For the text-containing cell, return its midpoint in (x, y) coordinate format. 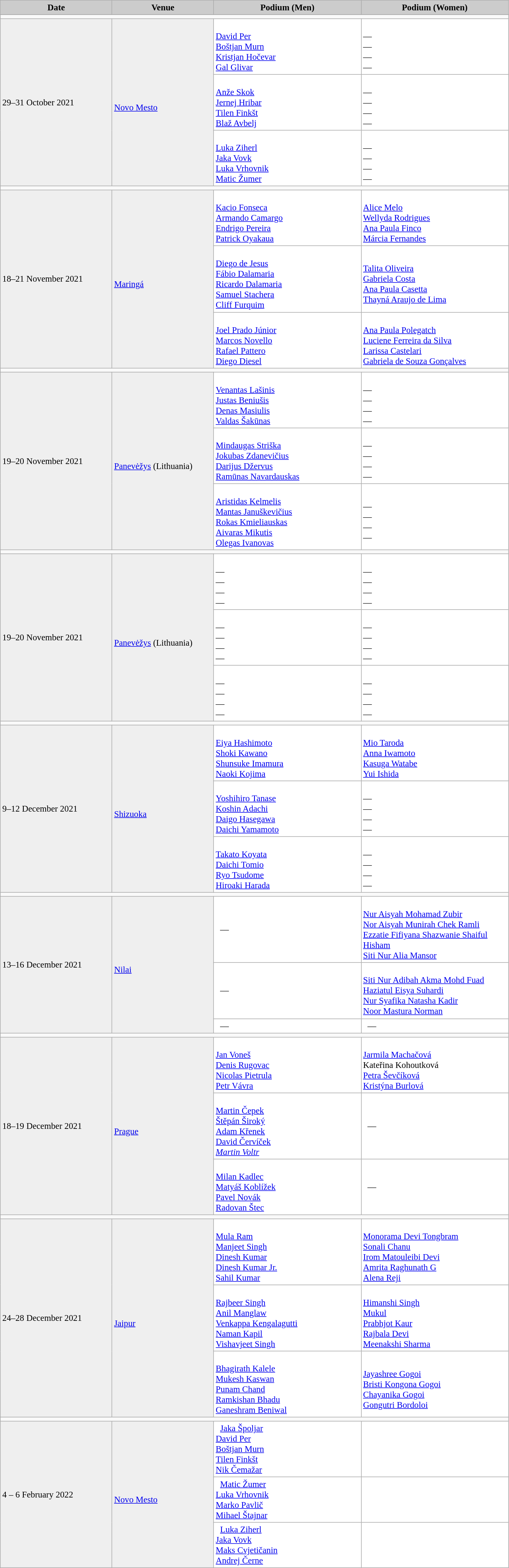
Diego de JesusFábio DalamariaRicardo DalamariaSamuel StacheraCliff Furquim (287, 279)
Nur Aisyah Mohamad ZubirNor Aisyah Munirah Chek RamliEzzatie Fifiyana Shazwanie Shaiful HishamSiti Nur Alia Mansor (435, 930)
Joel Prado JúniorMarcos NovelloRafael PatteroDiego Diesel (287, 340)
Eiya HashimotoShoki KawanoShunsuke ImamuraNaoki Kojima (287, 753)
Jan VonešDenis RugovacNicolas PietrulaPetr Vávra (287, 1065)
Luka ZiherlJaka VovkLuka VrhovnikMatic Žumer (287, 158)
Alice MeloWellyda RodriguesAna Paula FincoMárcia Fernandes (435, 218)
Jarmila MachačováKateřina KohoutkováPetra ŠevčíkováKristýna Burlová (435, 1065)
Mindaugas StriškaJokubas ZdanevičiusDarijus DžervusRamūnas Navardauskas (287, 456)
Venantas LašinisJustas BeniušisDenas MasiulisValdas Šakūnas (287, 400)
Takato KoyataDaichi TomioRyo TsudomeHiroaki Harada (287, 865)
Prague (163, 1126)
Anže SkokJernej HribarTilen FinkštBlaž Avbelj (287, 103)
Himanshi SinghMukulPrabhjot KaurRajbala DeviMeenakshi Sharma (435, 1318)
Talita OliveiraGabriela CostaAna Paula CasettaThayná Araujo de Lima (435, 279)
Maringá (163, 279)
Siti Nur Adibah Akma Mohd FuadHaziatul Eisya SuhardiNur Syafika Natasha KadirNoor Mastura Norman (435, 991)
Bhagirath KaleleMukesh KaswanPunam ChandRamkishan BhaduGaneshram Beniwal (287, 1384)
Shizuoka (163, 809)
Monorama Devi TongbramSonali ChanuIrom Matouleibi DeviAmrita Raghunath GAlena Reji (435, 1252)
Rajbeer SinghAnil ManglawVenkappa KengalaguttiNaman KapilVishavjeet Singh (287, 1318)
Yoshihiro TanaseKoshin AdachiDaigo HasegawaDaichi Yamamoto (287, 809)
Jaka ŠpoljarDavid PerBoštjan MurnTilen FinkštNik Čemažar (287, 1449)
Martin ČepekŠtěpán ŠirokýAdam KřenekDavid ČervíčekMartin Voltr (287, 1126)
Podium (Women) (435, 8)
Mio TarodaAnna IwamotoKasuga WatabeYui Ishida (435, 753)
9–12 December 2021 (56, 809)
Jayashree GogoiBristi Kongona GogoiChayanika GogoiGongutri Bordoloi (435, 1384)
24–28 December 2021 (56, 1318)
Kacio FonsecaArmando CamargoEndrigo PereiraPatrick Oyakaua (287, 218)
29–31 October 2021 (56, 103)
Luka ZiherlJaka VovkMaks CvjetičaninAndrej Černe (287, 1545)
Nilai (163, 965)
Ana Paula PolegatchLuciene Ferreira da SilvaLarissa CastelariGabriela de Souza Gonçalves (435, 340)
18–21 November 2021 (56, 279)
Milan KadlecMatyáš KoblížekPavel NovákRadovan Štec (287, 1187)
Podium (Men) (287, 8)
Jaipur (163, 1318)
18–19 December 2021 (56, 1126)
13–16 December 2021 (56, 965)
Matic ŽumerLuka VrhovnikMarko PavličMihael Štajnar (287, 1500)
Date (56, 8)
Venue (163, 8)
Mula RamManjeet SinghDinesh KumarDinesh Kumar Jr.Sahil Kumar (287, 1252)
David PerBoštjan MurnKristjan HočevarGal Glivar (287, 47)
Aristidas KelmelisMantas JanuškevičiusRokas KmieliauskasAivaras MikutisOlegas Ivanovas (287, 517)
4 – 6 February 2022 (56, 1494)
